Pinpoint the cell where the given text exists, returning its [x, y] midpoint coordinate. 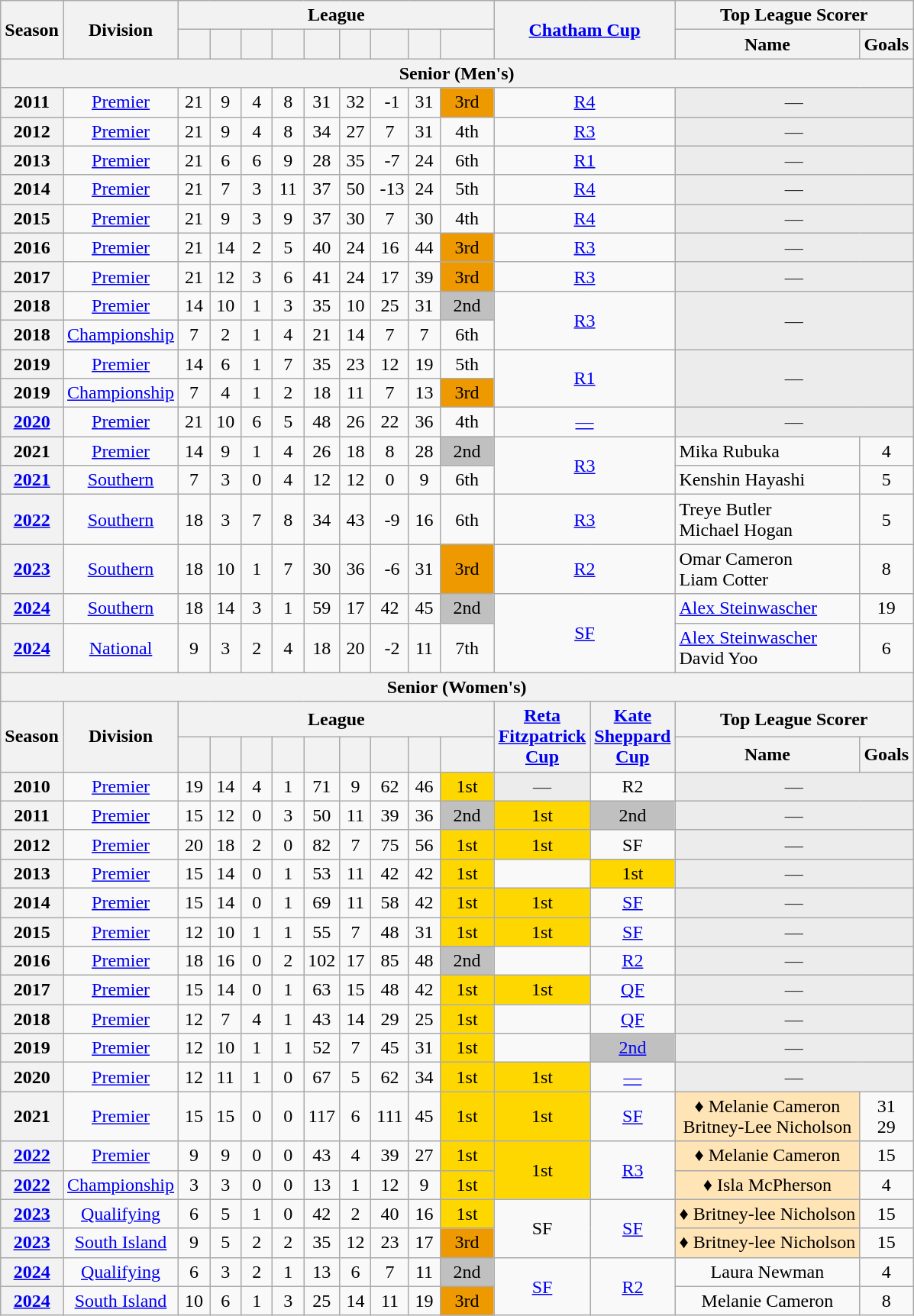
75 [389, 844]
Chatham Cup [585, 30]
Kate Sheppard Cup [632, 737]
53 [322, 873]
29 [389, 1019]
102 [322, 961]
Senior (Men's) [457, 73]
111 [389, 1116]
-7 [389, 160]
-6 [389, 569]
22 [389, 422]
♦ Melanie Cameron Britney-Lee Nicholson [767, 1116]
Alex Steinwascher [767, 608]
Omar Cameron Liam Cotter [767, 569]
Senior (Women's) [457, 687]
44 [425, 247]
82 [322, 844]
2010 [32, 786]
85 [389, 961]
-1 [389, 102]
Treye Butler Michael Hogan [767, 519]
-2 [389, 647]
-9 [389, 519]
3129 [887, 1116]
69 [322, 902]
♦ Melanie Cameron [767, 1156]
41 [322, 276]
56 [425, 844]
Melanie Cameron [767, 1301]
71 [322, 786]
Mika Rubuka [767, 451]
46 [425, 786]
Reta Fitzpatrick Cup [542, 737]
63 [322, 990]
58 [389, 902]
52 [322, 1048]
♦ Isla McPherson [767, 1185]
7th [467, 647]
67 [322, 1077]
Kenshin Hayashi [767, 480]
117 [322, 1116]
Laura Newman [767, 1272]
32 [356, 102]
-13 [389, 189]
Alex Steinwascher David Yoo [767, 647]
National [121, 647]
59 [322, 608]
55 [322, 932]
